Return [x, y] of the center of cell containing provided text 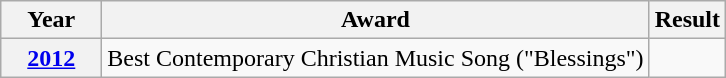
Best Contemporary Christian Music Song ("Blessings") [376, 58]
Year [52, 20]
Result [687, 20]
2012 [52, 58]
Award [376, 20]
